Pinpoint the cell where the given text exists, returning its (X, Y) midpoint coordinate. 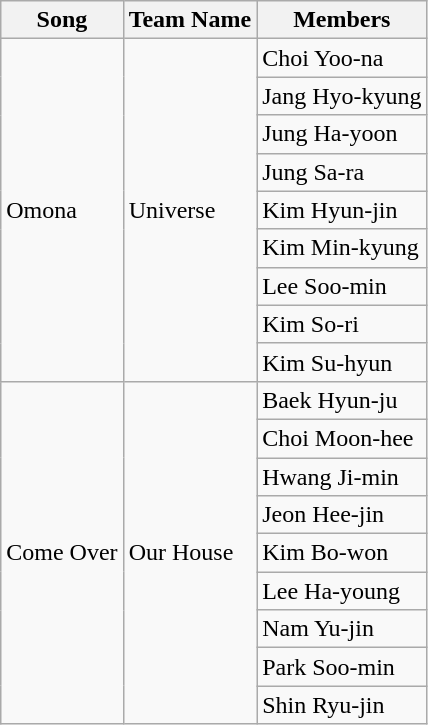
Shin Ryu-jin (342, 705)
Omona (62, 210)
Team Name (190, 20)
Nam Yu-jin (342, 629)
Jeon Hee-jin (342, 515)
Our House (190, 552)
Kim Min-kyung (342, 248)
Jung Ha-yoon (342, 134)
Park Soo-min (342, 667)
Jung Sa-ra (342, 172)
Baek Hyun-ju (342, 400)
Hwang Ji-min (342, 477)
Kim Hyun-jin (342, 210)
Members (342, 20)
Kim Su-hyun (342, 362)
Lee Ha-young (342, 591)
Come Over (62, 552)
Jang Hyo-kyung (342, 96)
Kim So-ri (342, 324)
Song (62, 20)
Choi Moon-hee (342, 438)
Lee Soo-min (342, 286)
Universe (190, 210)
Kim Bo-won (342, 553)
Choi Yoo-na (342, 58)
